Scan for the cell matching the given text and deliver its (X, Y) coordinate at center. 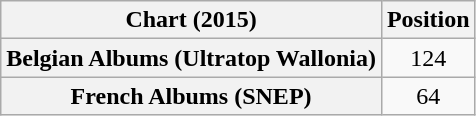
Position (428, 20)
64 (428, 96)
124 (428, 58)
French Albums (SNEP) (192, 96)
Belgian Albums (Ultratop Wallonia) (192, 58)
Chart (2015) (192, 20)
